Determine the [X, Y] coordinate at the center of the cell enclosing the given text.  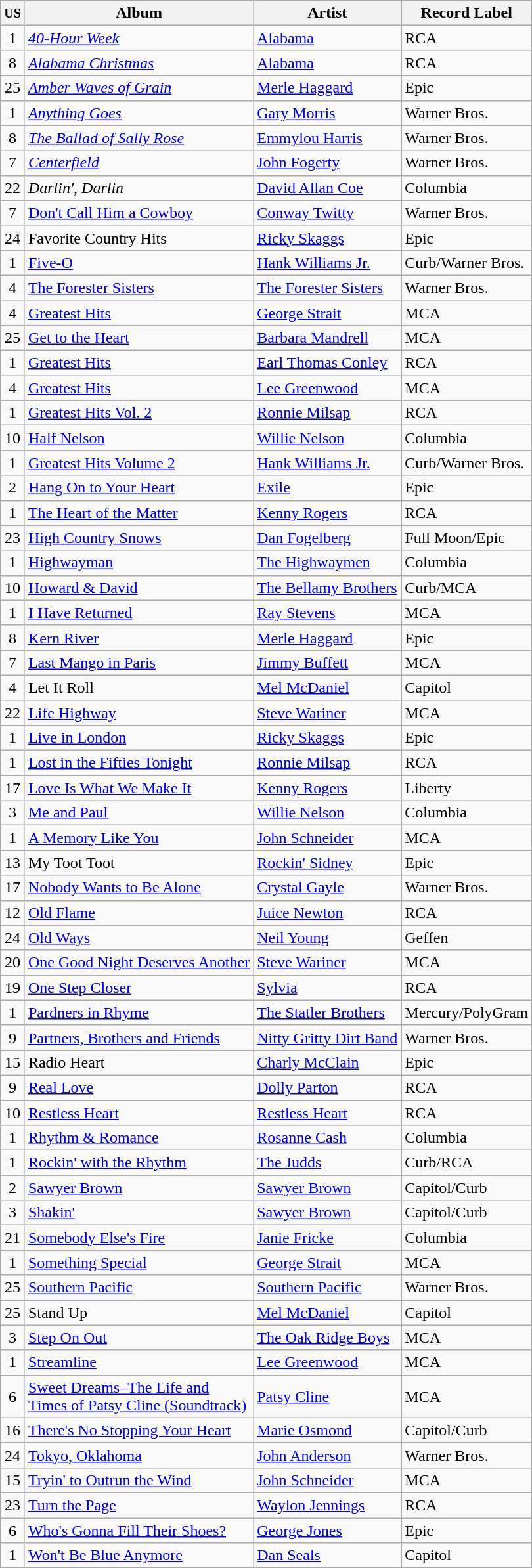
Ray Stevens [327, 613]
Greatest Hits Volume 2 [139, 463]
Amber Waves of Grain [139, 88]
Nitty Gritty Dirt Band [327, 1037]
Mercury/PolyGram [466, 1013]
Rhythm & Romance [139, 1138]
Stand Up [139, 1313]
The Heart of the Matter [139, 513]
Album [139, 13]
Conway Twitty [327, 213]
Sweet Dreams–The Life andTimes of Patsy Cline (Soundtrack) [139, 1396]
Love Is What We Make It [139, 788]
20 [13, 963]
Waylon Jennings [327, 1505]
Curb/RCA [466, 1163]
Geffen [466, 938]
21 [13, 1238]
Partners, Brothers and Friends [139, 1037]
The Bellamy Brothers [327, 588]
Turn the Page [139, 1505]
Me and Paul [139, 813]
There's No Stopping Your Heart [139, 1430]
12 [13, 913]
Artist [327, 13]
Kern River [139, 638]
Janie Fricke [327, 1238]
Alabama Christmas [139, 63]
Rockin' with the Rhythm [139, 1163]
Dan Seals [327, 1556]
Favorite Country Hits [139, 238]
Old Flame [139, 913]
Liberty [466, 788]
Radio Heart [139, 1062]
A Memory Like You [139, 838]
Crystal Gayle [327, 888]
Emmylou Harris [327, 138]
I Have Returned [139, 613]
Highwayman [139, 563]
Darlin', Darlin [139, 188]
Record Label [466, 13]
Charly McClain [327, 1062]
Half Nelson [139, 438]
Nobody Wants to Be Alone [139, 888]
Centerfield [139, 163]
Anything Goes [139, 113]
Life Highway [139, 712]
Somebody Else's Fire [139, 1238]
40-Hour Week [139, 38]
George Jones [327, 1531]
Patsy Cline [327, 1396]
Old Ways [139, 938]
High Country Snows [139, 538]
Curb/MCA [466, 588]
Something Special [139, 1263]
Rockin' Sidney [327, 863]
19 [13, 988]
The Highwaymen [327, 563]
My Toot Toot [139, 863]
Barbara Mandrell [327, 338]
Tokyo, Oklahoma [139, 1455]
Sylvia [327, 988]
Earl Thomas Conley [327, 363]
Howard & David [139, 588]
The Oak Ridge Boys [327, 1338]
Dan Fogelberg [327, 538]
Let It Roll [139, 687]
Juice Newton [327, 913]
Don't Call Him a Cowboy [139, 213]
Get to the Heart [139, 338]
One Good Night Deserves Another [139, 963]
Marie Osmond [327, 1430]
John Fogerty [327, 163]
Won't Be Blue Anymore [139, 1556]
Tryin' to Outrun the Wind [139, 1480]
Exile [327, 488]
Hang On to Your Heart [139, 488]
13 [13, 863]
Jimmy Buffett [327, 663]
David Allan Coe [327, 188]
Rosanne Cash [327, 1138]
Streamline [139, 1362]
Step On Out [139, 1338]
Neil Young [327, 938]
US [13, 13]
Pardners in Rhyme [139, 1013]
Shakin' [139, 1213]
Last Mango in Paris [139, 663]
Full Moon/Epic [466, 538]
The Ballad of Sally Rose [139, 138]
One Step Closer [139, 988]
16 [13, 1430]
Dolly Parton [327, 1087]
Who's Gonna Fill Their Shoes? [139, 1531]
John Anderson [327, 1455]
Live in London [139, 738]
Lost in the Fifties Tonight [139, 763]
Real Love [139, 1087]
Five-O [139, 263]
Gary Morris [327, 113]
The Statler Brothers [327, 1013]
Greatest Hits Vol. 2 [139, 413]
The Judds [327, 1163]
